Pinpoint the cell where the given text exists, returning its (x, y) midpoint coordinate. 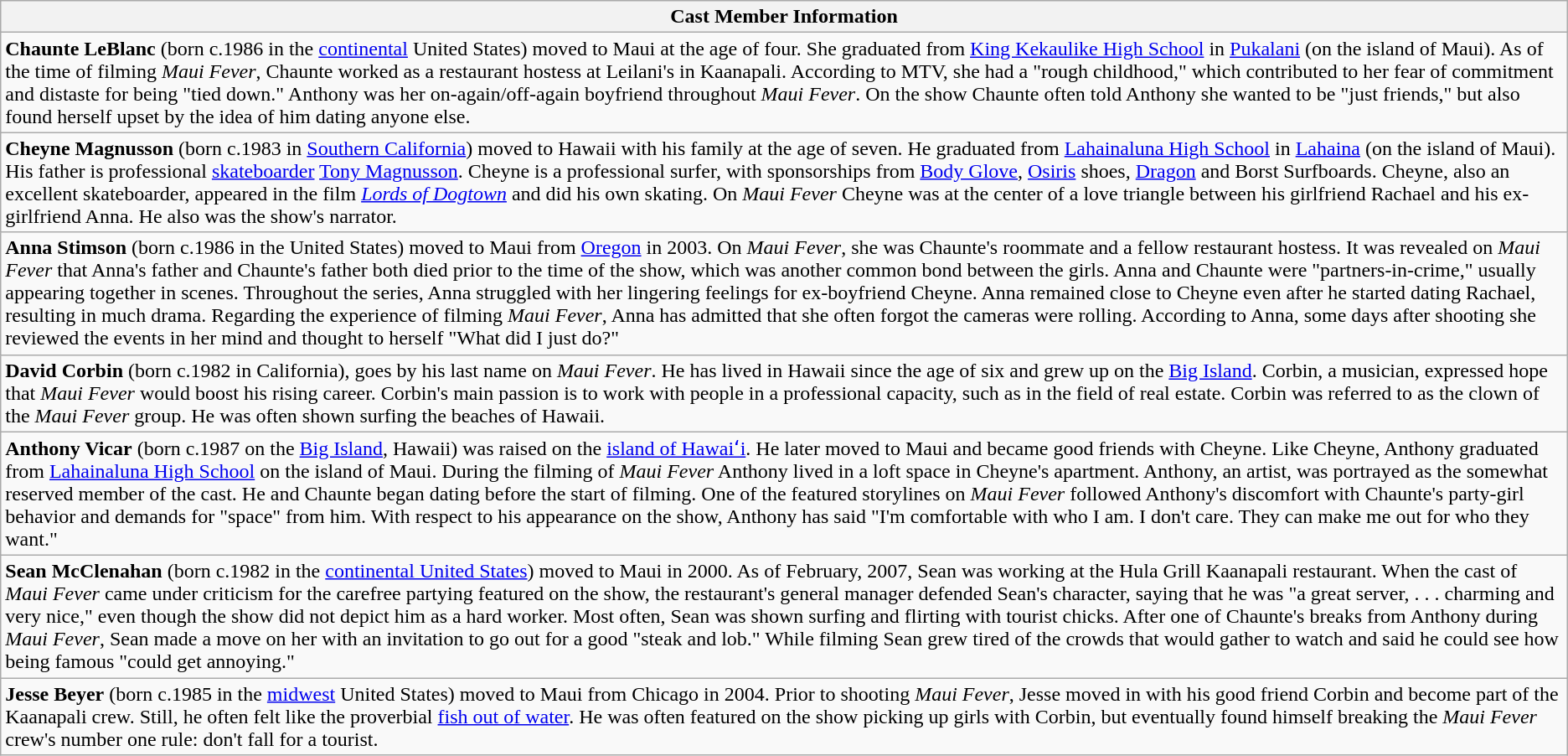
Cast Member Information (784, 17)
